Provide the (x, y) coordinate of the cell's center where the given text is located.  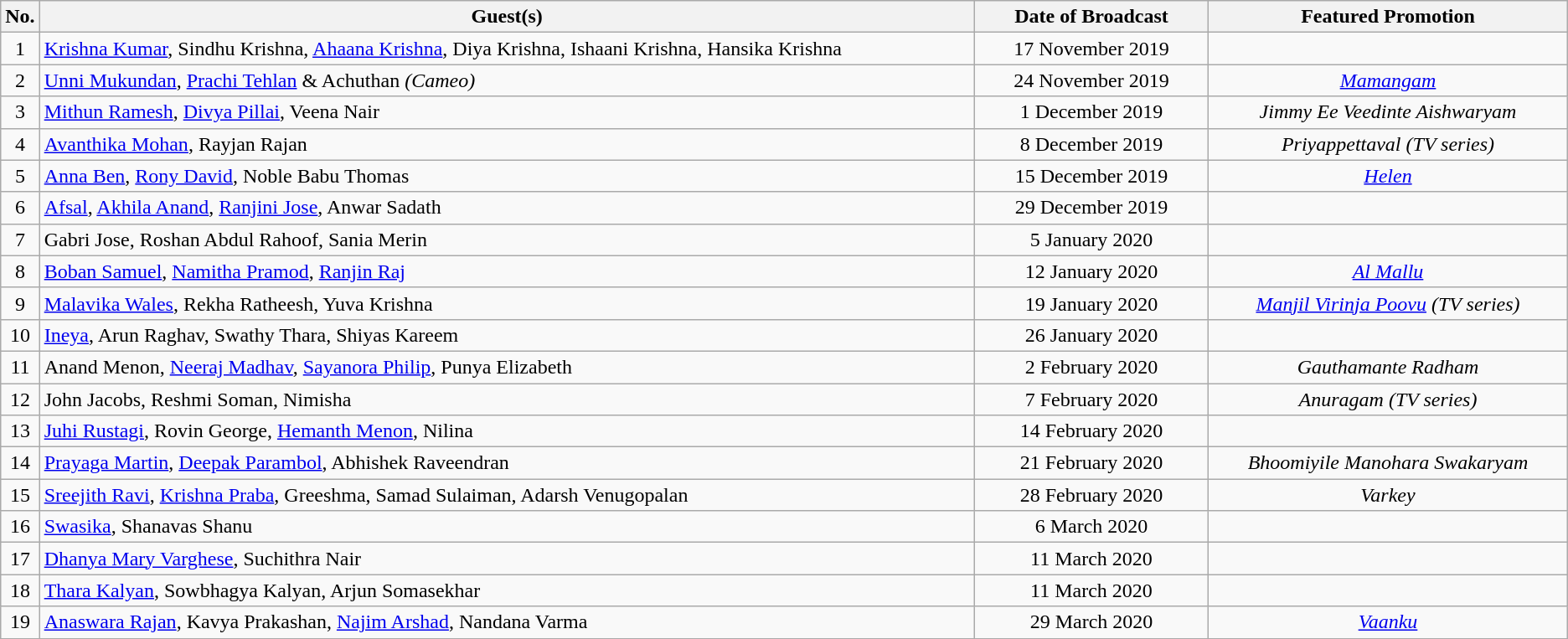
Anand Menon, Neeraj Madhav, Sayanora Philip, Punya Elizabeth (507, 367)
6 (20, 208)
16 (20, 527)
5 January 2020 (1091, 240)
28 February 2020 (1091, 495)
Varkey (1388, 495)
Bhoomiyile Manohara Swakaryam (1388, 463)
4 (20, 144)
No. (20, 17)
John Jacobs, Reshmi Soman, Nimisha (507, 399)
Anuragam (TV series) (1388, 399)
Date of Broadcast (1091, 17)
Guest(s) (507, 17)
Manjil Virinja Poovu (TV series) (1388, 303)
Priyappettaval (TV series) (1388, 144)
Krishna Kumar, Sindhu Krishna, Ahaana Krishna, Diya Krishna, Ishaani Krishna, Hansika Krishna (507, 49)
15 (20, 495)
Ineya, Arun Raghav, Swathy Thara, Shiyas Kareem (507, 335)
Gauthamante Radham (1388, 367)
Prayaga Martin, Deepak Parambol, Abhishek Raveendran (507, 463)
1 (20, 49)
Swasika, Shanavas Shanu (507, 527)
12 January 2020 (1091, 271)
Gabri Jose, Roshan Abdul Rahoof, Sania Merin (507, 240)
14 February 2020 (1091, 431)
Sreejith Ravi, Krishna Praba, Greeshma, Samad Sulaiman, Adarsh Venugopalan (507, 495)
17 (20, 559)
7 February 2020 (1091, 399)
Mamangam (1388, 80)
3 (20, 112)
10 (20, 335)
Dhanya Mary Varghese, Suchithra Nair (507, 559)
Malavika Wales, Rekha Ratheesh, Yuva Krishna (507, 303)
21 February 2020 (1091, 463)
15 December 2019 (1091, 176)
9 (20, 303)
8 (20, 271)
Avanthika Mohan, Rayjan Rajan (507, 144)
5 (20, 176)
19 January 2020 (1091, 303)
Vaanku (1388, 622)
17 November 2019 (1091, 49)
12 (20, 399)
2 (20, 80)
29 March 2020 (1091, 622)
Al Mallu (1388, 271)
Unni Mukundan, Prachi Tehlan & Achuthan (Cameo) (507, 80)
Thara Kalyan, Sowbhagya Kalyan, Arjun Somasekhar (507, 590)
26 January 2020 (1091, 335)
Anna Ben, Rony David, Noble Babu Thomas (507, 176)
24 November 2019 (1091, 80)
Mithun Ramesh, Divya Pillai, Veena Nair (507, 112)
11 (20, 367)
6 March 2020 (1091, 527)
Jimmy Ee Veedinte Aishwaryam (1388, 112)
2 February 2020 (1091, 367)
Helen (1388, 176)
13 (20, 431)
8 December 2019 (1091, 144)
Afsal, Akhila Anand, Ranjini Jose, Anwar Sadath (507, 208)
Anaswara Rajan, Kavya Prakashan, Najim Arshad, Nandana Varma (507, 622)
7 (20, 240)
19 (20, 622)
Juhi Rustagi, Rovin George, Hemanth Menon, Nilina (507, 431)
29 December 2019 (1091, 208)
Boban Samuel, Namitha Pramod, Ranjin Raj (507, 271)
14 (20, 463)
18 (20, 590)
Featured Promotion (1388, 17)
1 December 2019 (1091, 112)
